Locate the cell with the specified text and output its [x, y] center coordinate. 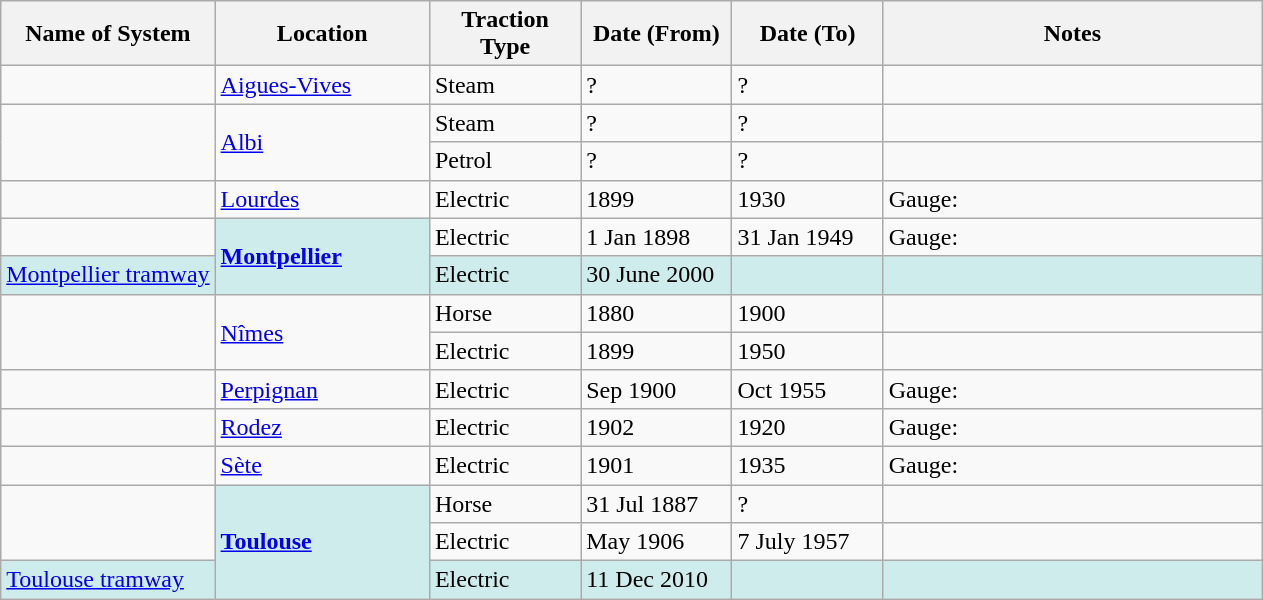
Name of System [108, 34]
Perpignan [322, 389]
1935 [808, 465]
11 Dec 2010 [656, 580]
Sep 1900 [656, 389]
Albi [322, 142]
Oct 1955 [808, 389]
30 June 2000 [656, 275]
1880 [656, 313]
1902 [656, 427]
1 Jan 1898 [656, 237]
Notes [1072, 34]
31 Jan 1949 [808, 237]
Petrol [504, 161]
Montpellier [322, 256]
Location [322, 34]
Montpellier tramway [108, 275]
Sète [322, 465]
Rodez [322, 427]
May 1906 [656, 542]
1900 [808, 313]
TractionType [504, 34]
Date (From) [656, 34]
Aigues-Vives [322, 85]
Nîmes [322, 332]
1901 [656, 465]
Toulouse tramway [108, 580]
Lourdes [322, 199]
1930 [808, 199]
1950 [808, 351]
1920 [808, 427]
Date (To) [808, 34]
Toulouse [322, 541]
7 July 1957 [808, 542]
31 Jul 1887 [656, 503]
